Search for the cell housing the specified text and yield its [x, y] center coordinate. 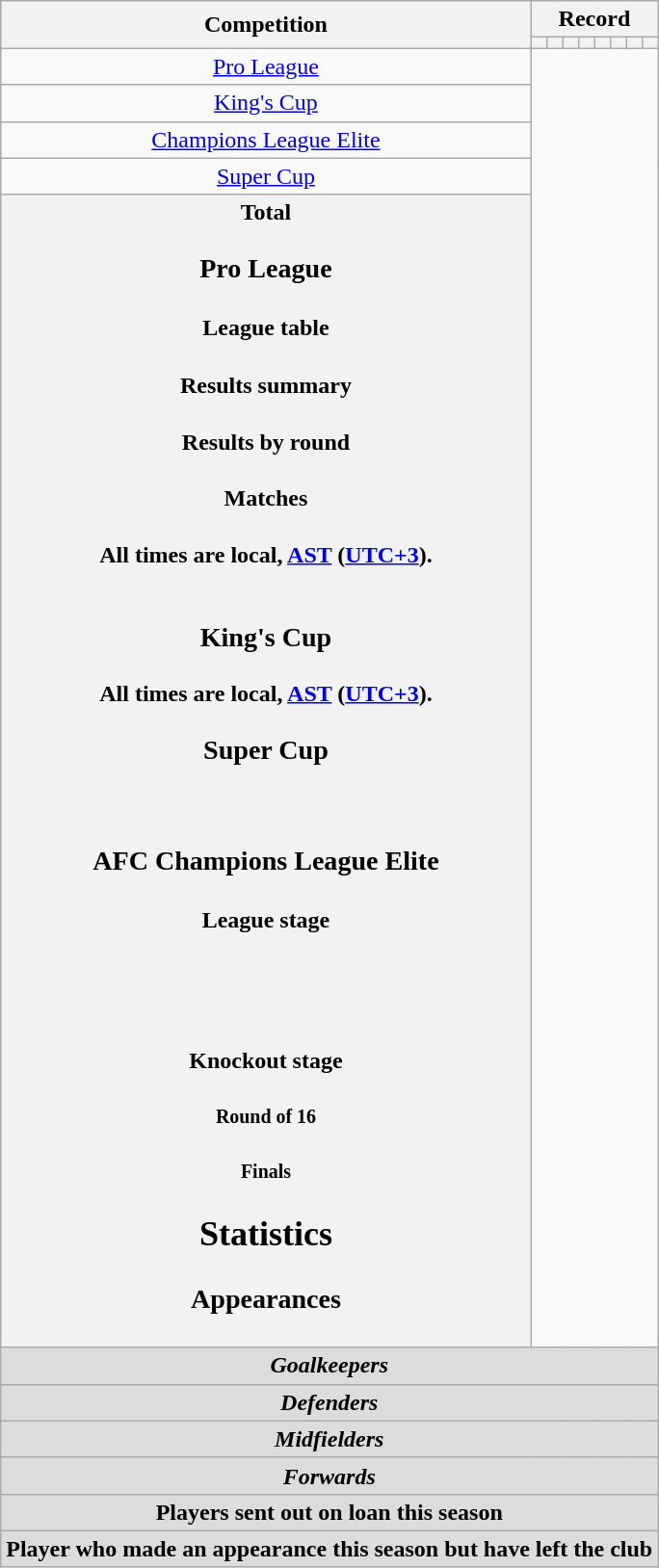
Players sent out on loan this season [329, 1512]
Champions League Elite [266, 140]
Super Cup [266, 176]
Record [594, 19]
Midfielders [329, 1439]
Player who made an appearance this season but have left the club [329, 1549]
Pro League [266, 66]
Forwards [329, 1476]
Competition [266, 25]
King's Cup [266, 103]
Defenders [329, 1402]
Goalkeepers [329, 1366]
